Determine the [x, y] coordinate at the center of the cell enclosing the given text.  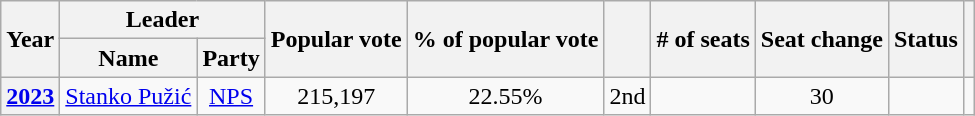
2nd [628, 96]
22.55% [506, 96]
Stanko Pužić [128, 96]
Name [128, 58]
Status [926, 39]
Popular vote [336, 39]
Year [30, 39]
Leader [162, 20]
2023 [30, 96]
Seat change [822, 39]
# of seats [703, 39]
215,197 [336, 96]
Party [231, 58]
NPS [231, 96]
30 [822, 96]
% of popular vote [506, 39]
